Return [X, Y] of the center of cell containing provided text 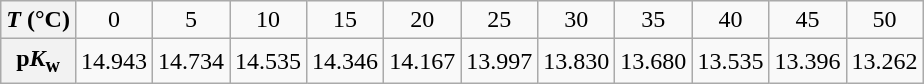
14.346 [346, 61]
14.167 [422, 61]
pKw [38, 61]
13.396 [808, 61]
0 [114, 20]
50 [884, 20]
40 [730, 20]
15 [346, 20]
30 [576, 20]
13.535 [730, 61]
13.997 [500, 61]
14.943 [114, 61]
5 [190, 20]
13.830 [576, 61]
14.734 [190, 61]
13.680 [654, 61]
45 [808, 20]
35 [654, 20]
13.262 [884, 61]
T (°C) [38, 20]
25 [500, 20]
14.535 [268, 61]
20 [422, 20]
10 [268, 20]
